Provide the [x, y] coordinate of the cell's center where the given text is located.  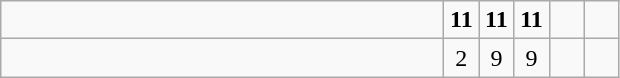
2 [462, 58]
